Provide the (X, Y) coordinate of the cell's center where the given text is located.  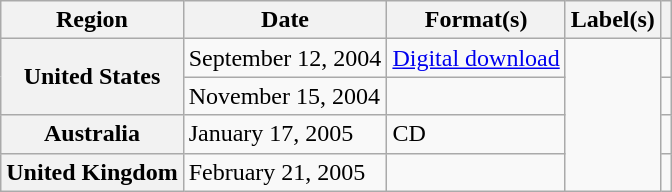
United States (92, 77)
Format(s) (476, 20)
February 21, 2005 (285, 172)
Region (92, 20)
Label(s) (612, 20)
United Kingdom (92, 172)
Australia (92, 134)
Digital download (476, 58)
CD (476, 134)
Date (285, 20)
November 15, 2004 (285, 96)
September 12, 2004 (285, 58)
January 17, 2005 (285, 134)
